Return the (x, y) coordinate for the center point of the cell that contains the specified text.  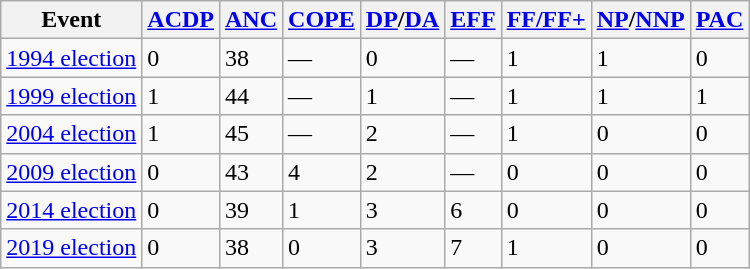
44 (250, 96)
2014 election (72, 210)
EFF (473, 20)
ANC (250, 20)
4 (322, 172)
ACDP (181, 20)
2019 election (72, 248)
1999 election (72, 96)
2004 election (72, 134)
45 (250, 134)
6 (473, 210)
7 (473, 248)
Event (72, 20)
PAC (720, 20)
39 (250, 210)
2009 election (72, 172)
43 (250, 172)
COPE (322, 20)
NP/NNP (640, 20)
1994 election (72, 58)
DP/DA (402, 20)
FF/FF+ (546, 20)
